Detect which cell encompasses the target text, then output its (x, y) center coordinate. 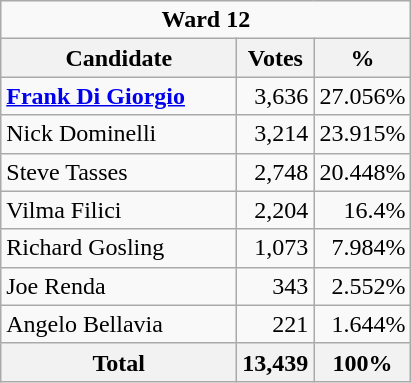
1.644% (362, 324)
13,439 (276, 362)
16.4% (362, 210)
20.448% (362, 172)
Richard Gosling (119, 248)
Votes (276, 58)
2,204 (276, 210)
343 (276, 286)
Nick Dominelli (119, 134)
3,636 (276, 96)
7.984% (362, 248)
Ward 12 (206, 20)
Total (119, 362)
3,214 (276, 134)
1,073 (276, 248)
Angelo Bellavia (119, 324)
Candidate (119, 58)
23.915% (362, 134)
Joe Renda (119, 286)
Steve Tasses (119, 172)
27.056% (362, 96)
2.552% (362, 286)
Frank Di Giorgio (119, 96)
Vilma Filici (119, 210)
221 (276, 324)
% (362, 58)
2,748 (276, 172)
100% (362, 362)
